From the cell containing the given text, extract its center point as [X, Y] coordinate. 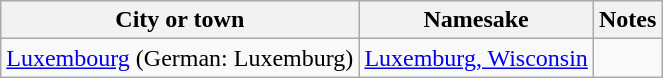
Luxemburg, Wisconsin [476, 58]
Luxembourg (German: Luxemburg) [180, 58]
Notes [627, 20]
City or town [180, 20]
Namesake [476, 20]
